Provide the (x, y) coordinate of the cell's center where the given text is located.  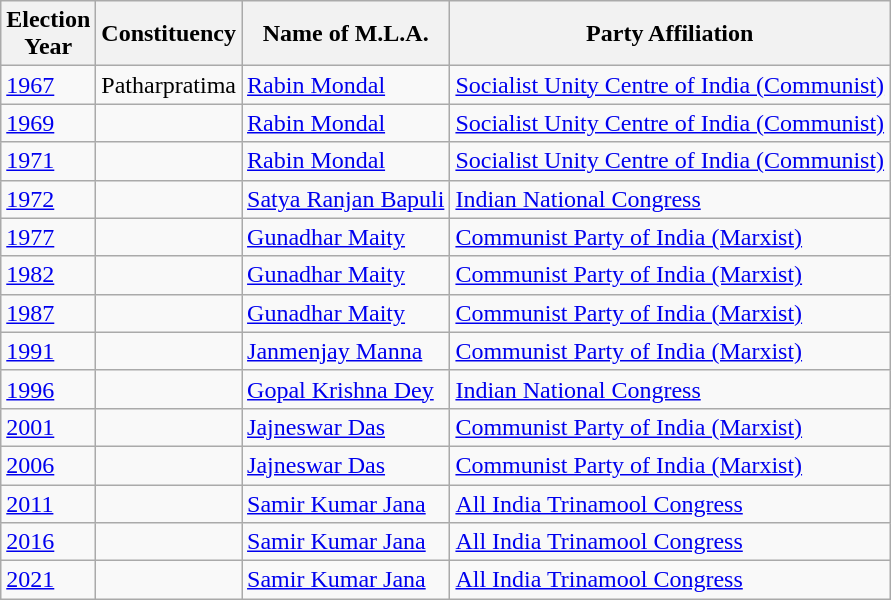
Party Affiliation (670, 34)
2006 (48, 465)
Patharpratima (169, 85)
1969 (48, 123)
1991 (48, 351)
Name of M.L.A. (346, 34)
2011 (48, 503)
Janmenjay Manna (346, 351)
1982 (48, 275)
2021 (48, 580)
Election Year (48, 34)
1967 (48, 85)
2016 (48, 542)
1972 (48, 199)
Gopal Krishna Dey (346, 389)
1971 (48, 161)
1987 (48, 313)
Constituency (169, 34)
2001 (48, 427)
1996 (48, 389)
Satya Ranjan Bapuli (346, 199)
1977 (48, 237)
